Pinpoint the cell where the given text exists, returning its [X, Y] midpoint coordinate. 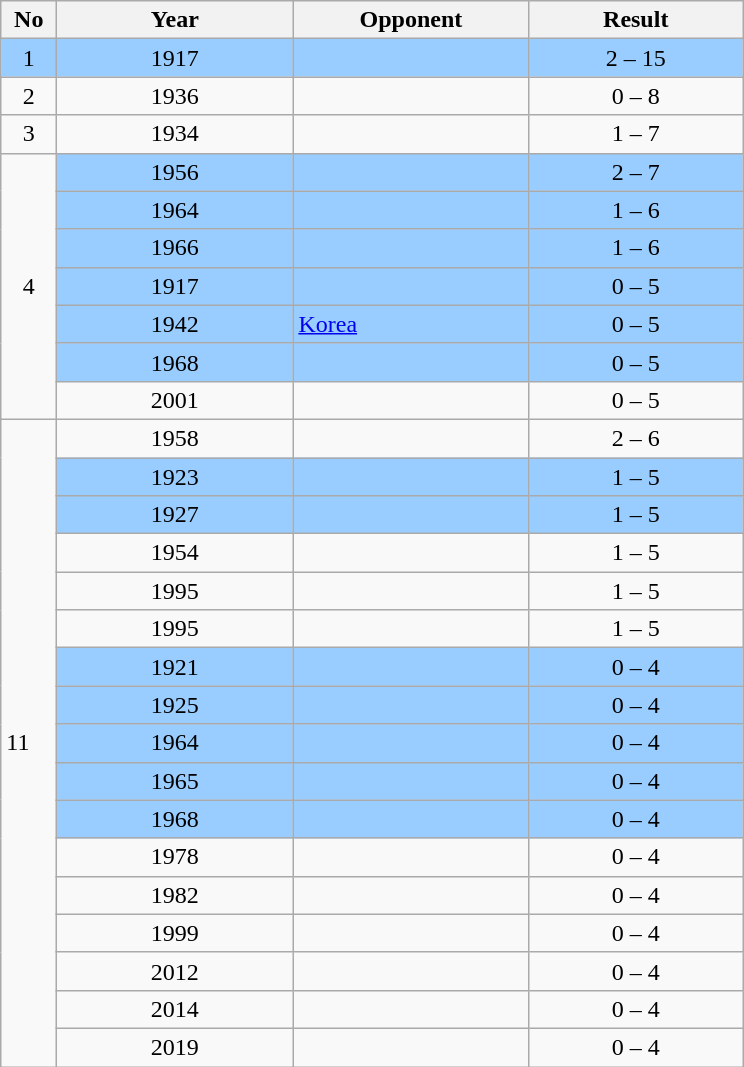
1925 [175, 705]
2019 [175, 1047]
2 – 15 [636, 58]
1965 [175, 781]
2 – 6 [636, 438]
3 [29, 134]
1934 [175, 134]
2 – 7 [636, 172]
1982 [175, 895]
0 – 8 [636, 96]
1954 [175, 553]
1958 [175, 438]
Korea [411, 324]
1942 [175, 324]
1 [29, 58]
Opponent [411, 20]
2012 [175, 971]
2001 [175, 400]
1966 [175, 248]
1927 [175, 515]
1956 [175, 172]
Year [175, 20]
Result [636, 20]
2014 [175, 1009]
1923 [175, 477]
1999 [175, 933]
1921 [175, 667]
11 [29, 742]
1 – 7 [636, 134]
No [29, 20]
4 [29, 286]
2 [29, 96]
1936 [175, 96]
1978 [175, 857]
